Find where the given text appears and provide that cell's center as (X, Y) coordinate. 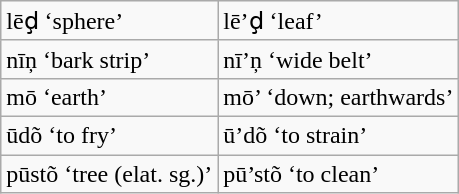
pū’stõ ‘to clean’ (338, 173)
mō ‘earth’ (110, 97)
lēḑ ‘sphere’ (110, 21)
nī’ņ ‘wide belt’ (338, 59)
ūdõ ‘to fry’ (110, 135)
ū’dõ ‘to strain’ (338, 135)
lē’ḑ ‘leaf’ (338, 21)
pūstõ ‘tree (elat. sg.)’ (110, 173)
mō’ ‘down; earthwards’ (338, 97)
nīņ ‘bark strip’ (110, 59)
